Search for the cell housing the specified text and yield its [X, Y] center coordinate. 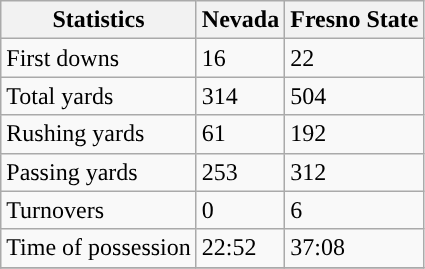
6 [354, 210]
Total yards [99, 96]
Turnovers [99, 210]
22 [354, 58]
Passing yards [99, 172]
First downs [99, 58]
16 [240, 58]
Statistics [99, 20]
22:52 [240, 248]
37:08 [354, 248]
0 [240, 210]
314 [240, 96]
192 [354, 134]
504 [354, 96]
Time of possession [99, 248]
253 [240, 172]
312 [354, 172]
Fresno State [354, 20]
61 [240, 134]
Rushing yards [99, 134]
Nevada [240, 20]
